Detect which cell encompasses the target text, then output its [X, Y] center coordinate. 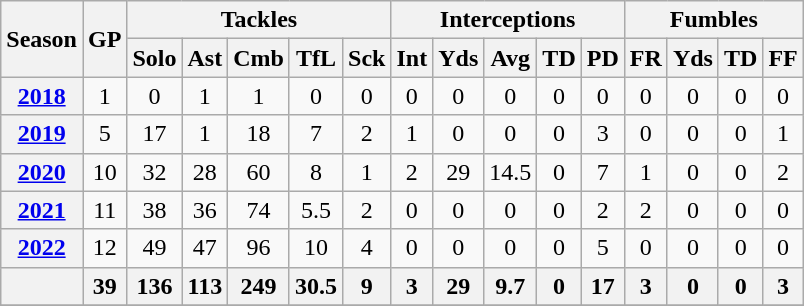
96 [259, 248]
38 [154, 210]
30.5 [316, 286]
9 [367, 286]
PD [602, 58]
113 [205, 286]
12 [104, 248]
2018 [42, 96]
18 [259, 134]
8 [316, 172]
Tackles [259, 20]
39 [104, 286]
9.7 [510, 286]
136 [154, 286]
5.5 [316, 210]
Cmb [259, 58]
36 [205, 210]
FF [783, 58]
FR [646, 58]
Ast [205, 58]
2019 [42, 134]
Interceptions [508, 20]
Season [42, 39]
GP [104, 39]
11 [104, 210]
249 [259, 286]
14.5 [510, 172]
74 [259, 210]
Solo [154, 58]
TfL [316, 58]
60 [259, 172]
47 [205, 248]
28 [205, 172]
32 [154, 172]
4 [367, 248]
2022 [42, 248]
2021 [42, 210]
49 [154, 248]
Fumbles [714, 20]
Avg [510, 58]
2020 [42, 172]
Sck [367, 58]
Int [412, 58]
